Pinpoint the cell where the given text exists, returning its [X, Y] midpoint coordinate. 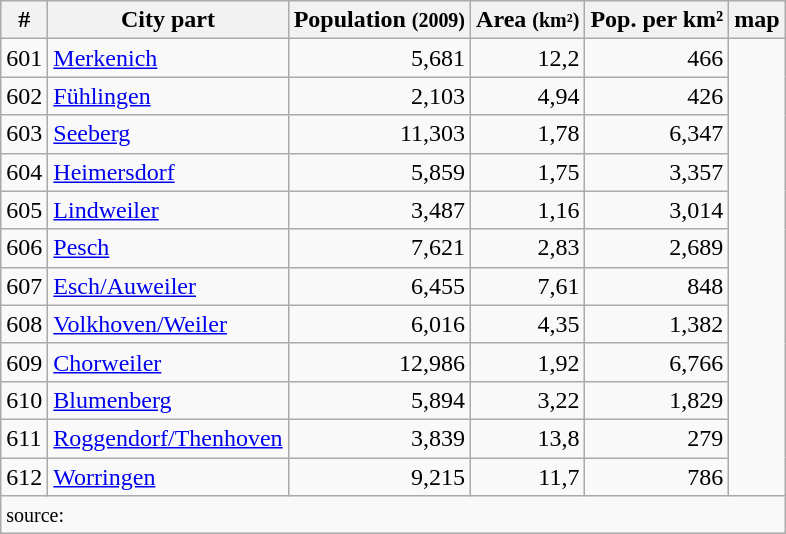
1,16 [528, 210]
848 [657, 286]
3,22 [528, 400]
Blumenberg [168, 400]
map [757, 20]
5,859 [379, 172]
3,357 [657, 172]
4,35 [528, 324]
608 [24, 324]
426 [657, 96]
466 [657, 58]
3,014 [657, 210]
1,829 [657, 400]
source: [393, 515]
602 [24, 96]
Esch/Auweiler [168, 286]
11,303 [379, 134]
2,689 [657, 248]
786 [657, 477]
Merkenich [168, 58]
3,487 [379, 210]
2,103 [379, 96]
12,2 [528, 58]
6,455 [379, 286]
Area (km²) [528, 20]
4,94 [528, 96]
607 [24, 286]
1,78 [528, 134]
Pop. per km² [657, 20]
609 [24, 362]
City part [168, 20]
9,215 [379, 477]
601 [24, 58]
279 [657, 438]
3,839 [379, 438]
605 [24, 210]
1,92 [528, 362]
Fühlingen [168, 96]
Pesch [168, 248]
Population (2009) [379, 20]
12,986 [379, 362]
Volkhoven/Weiler [168, 324]
603 [24, 134]
6,347 [657, 134]
6,016 [379, 324]
604 [24, 172]
Seeberg [168, 134]
7,61 [528, 286]
# [24, 20]
Heimersdorf [168, 172]
611 [24, 438]
1,382 [657, 324]
606 [24, 248]
1,75 [528, 172]
6,766 [657, 362]
Worringen [168, 477]
11,7 [528, 477]
610 [24, 400]
13,8 [528, 438]
Chorweiler [168, 362]
2,83 [528, 248]
7,621 [379, 248]
612 [24, 477]
5,681 [379, 58]
Roggendorf/Thenhoven [168, 438]
Lindweiler [168, 210]
5,894 [379, 400]
